Provide the (X, Y) coordinate of the cell's center where the given text is located.  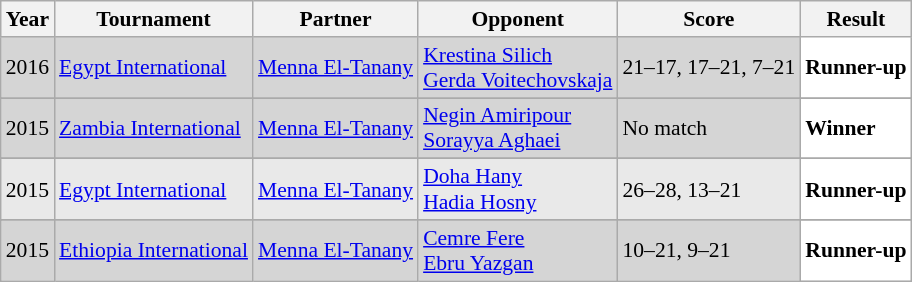
Partner (336, 19)
Zambia International (154, 128)
Ethiopia International (154, 250)
Score (708, 19)
No match (708, 128)
Year (28, 19)
Tournament (154, 19)
21–17, 17–21, 7–21 (708, 68)
10–21, 9–21 (708, 250)
Cemre Fere Ebru Yazgan (518, 250)
Negin Amiripour Sorayya Aghaei (518, 128)
26–28, 13–21 (708, 190)
Krestina Silich Gerda Voitechovskaja (518, 68)
2016 (28, 68)
Result (856, 19)
Opponent (518, 19)
Doha Hany Hadia Hosny (518, 190)
Winner (856, 128)
